Identify which cell holds the provided text, then report its [X, Y] central coordinate. 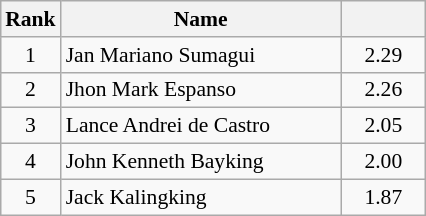
2.29 [384, 54]
Lance Andrei de Castro [201, 126]
Name [201, 19]
2.26 [384, 90]
Jan Mariano Sumagui [201, 54]
Rank [30, 19]
2.05 [384, 126]
3 [30, 126]
John Kenneth Bayking [201, 161]
1 [30, 54]
Jhon Mark Espanso [201, 90]
2.00 [384, 161]
Jack Kalingking [201, 197]
2 [30, 90]
1.87 [384, 197]
4 [30, 161]
5 [30, 197]
